Search for the cell housing the specified text and yield its (X, Y) center coordinate. 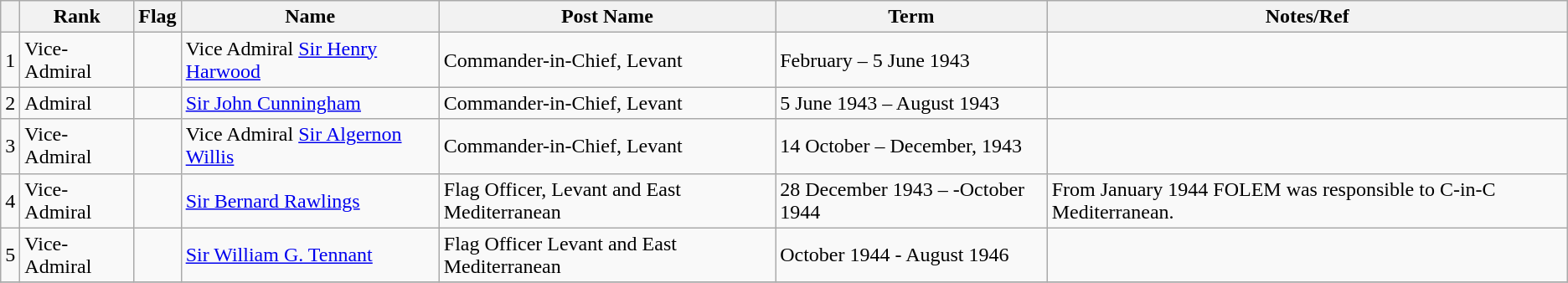
Rank (77, 17)
Sir Bernard Rawlings (310, 201)
Name (310, 17)
5 June 1943 – August 1943 (911, 103)
February – 5 June 1943 (911, 60)
Vice Admiral Sir Algernon Willis (310, 146)
4 (10, 201)
1 (10, 60)
5 (10, 255)
Notes/Ref (1307, 17)
14 October – December, 1943 (911, 146)
Flag Officer, Levant and East Mediterranean (606, 201)
Flag Officer Levant and East Mediterranean (606, 255)
2 (10, 103)
28 December 1943 – -October 1944 (911, 201)
Sir John Cunningham (310, 103)
Flag (157, 17)
Admiral (77, 103)
Term (911, 17)
Vice Admiral Sir Henry Harwood (310, 60)
Post Name (606, 17)
October 1944 - August 1946 (911, 255)
3 (10, 146)
Sir William G. Tennant (310, 255)
From January 1944 FOLEM was responsible to C-in-C Mediterranean. (1307, 201)
